Scan for the cell matching the given text and deliver its (x, y) coordinate at center. 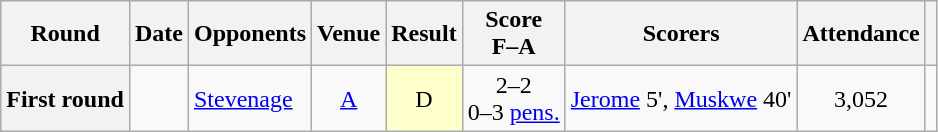
Jerome 5', Muskwe 40' (681, 98)
Opponents (250, 34)
ScoreF–A (514, 34)
A (349, 98)
Stevenage (250, 98)
First round (66, 98)
3,052 (861, 98)
2–20–3 pens. (514, 98)
Result (424, 34)
Attendance (861, 34)
Round (66, 34)
Scorers (681, 34)
Venue (349, 34)
D (424, 98)
Date (158, 34)
